Output the (x, y) coordinate of the center of the cell containing the given text.  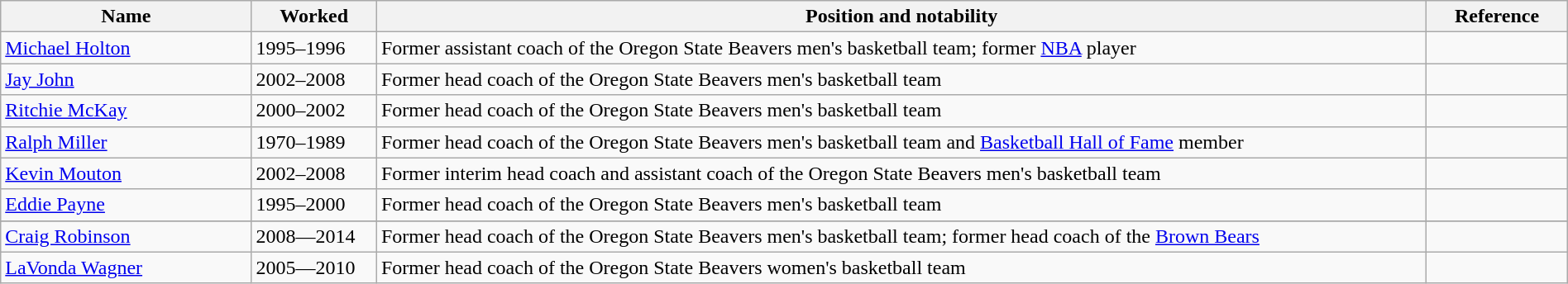
Jay John (126, 79)
LaVonda Wagner (126, 267)
2000–2002 (314, 111)
2008—2014 (314, 236)
Kevin Mouton (126, 173)
1970–1989 (314, 142)
Position and notability (901, 17)
Name (126, 17)
Ralph Miller (126, 142)
1995–1996 (314, 48)
Former head coach of the Oregon State Beavers women's basketball team (901, 267)
Former assistant coach of the Oregon State Beavers men's basketball team; former NBA player (901, 48)
Worked (314, 17)
Former head coach of the Oregon State Beavers men's basketball team; former head coach of the Brown Bears (901, 236)
Eddie Payne (126, 205)
Ritchie McKay (126, 111)
Former head coach of the Oregon State Beavers men's basketball team and Basketball Hall of Fame member (901, 142)
Michael Holton (126, 48)
Former interim head coach and assistant coach of the Oregon State Beavers men's basketball team (901, 173)
Craig Robinson (126, 236)
2005—2010 (314, 267)
Reference (1497, 17)
1995–2000 (314, 205)
